Pinpoint the cell where the given text exists, returning its [x, y] midpoint coordinate. 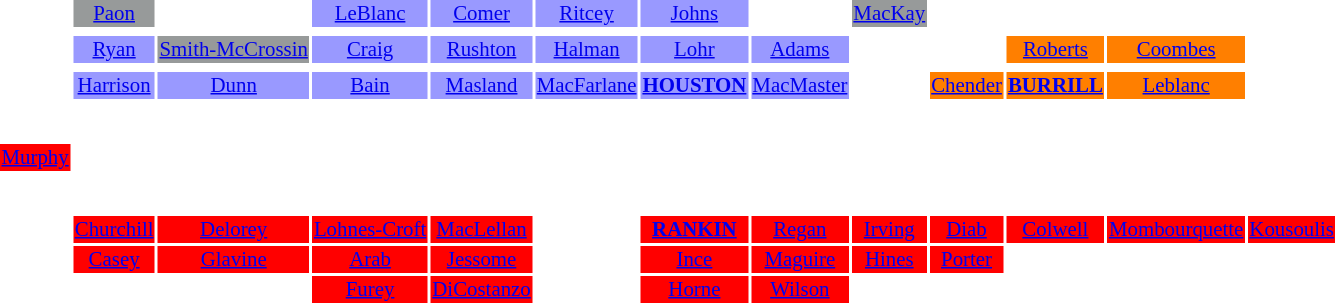
Paon [114, 14]
Horne [694, 290]
Craig [370, 50]
Halman [586, 50]
MacFarlane [586, 86]
Leblanc [1176, 86]
Arab [370, 260]
Dunn [234, 86]
Churchill [114, 230]
MacKay [890, 14]
Johns [694, 14]
Irving [890, 230]
Lohr [694, 50]
Roberts [1055, 50]
Adams [800, 50]
Bain [370, 86]
Glavine [234, 260]
Casey [114, 260]
BURRILL [1055, 86]
Lohnes-Croft [370, 230]
MacLellan [482, 230]
Delorey [234, 230]
HOUSTON [694, 86]
Maguire [800, 260]
Murphy [35, 158]
Ritcey [586, 14]
Coombes [1176, 50]
Furey [370, 290]
Jessome [482, 260]
MacMaster [800, 86]
Colwell [1055, 230]
DiCostanzo [482, 290]
Porter [967, 260]
Mombourquette [1176, 230]
Wilson [800, 290]
Ryan [114, 50]
Comer [482, 14]
Masland [482, 86]
Ince [694, 260]
Diab [967, 230]
Chender [967, 86]
Regan [800, 230]
Hines [890, 260]
Rushton [482, 50]
LeBlanc [370, 14]
Smith-McCrossin [234, 50]
RANKIN [694, 230]
Harrison [114, 86]
